Find where the given text appears and provide that cell's center as (x, y) coordinate. 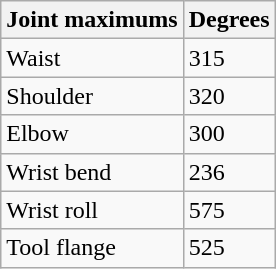
315 (229, 58)
300 (229, 134)
Wrist roll (92, 210)
320 (229, 96)
525 (229, 248)
Degrees (229, 20)
Joint maximums (92, 20)
Wrist bend (92, 172)
Tool flange (92, 248)
575 (229, 210)
236 (229, 172)
Waist (92, 58)
Shoulder (92, 96)
Elbow (92, 134)
